Locate the cell with the specified text and output its [x, y] center coordinate. 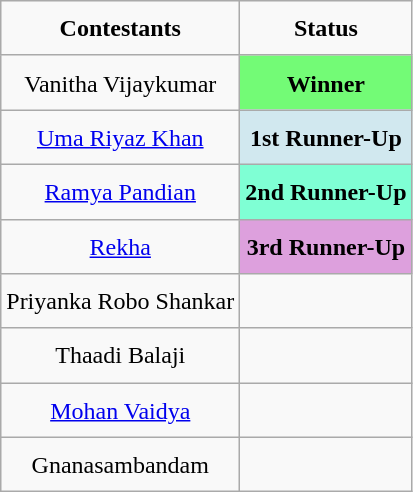
Uma Riyaz Khan [120, 138]
Ramya Pandian [120, 192]
3rd Runner-Up [326, 246]
Contestants [120, 28]
Thaadi Balaji [120, 356]
1st Runner-Up [326, 138]
Priyanka Robo Shankar [120, 302]
Mohan Vaidya [120, 410]
Status [326, 28]
Winner [326, 82]
Gnanasambandam [120, 464]
Vanitha Vijaykumar [120, 82]
Rekha [120, 246]
2nd Runner-Up [326, 192]
